Detect which cell encompasses the target text, then output its [x, y] center coordinate. 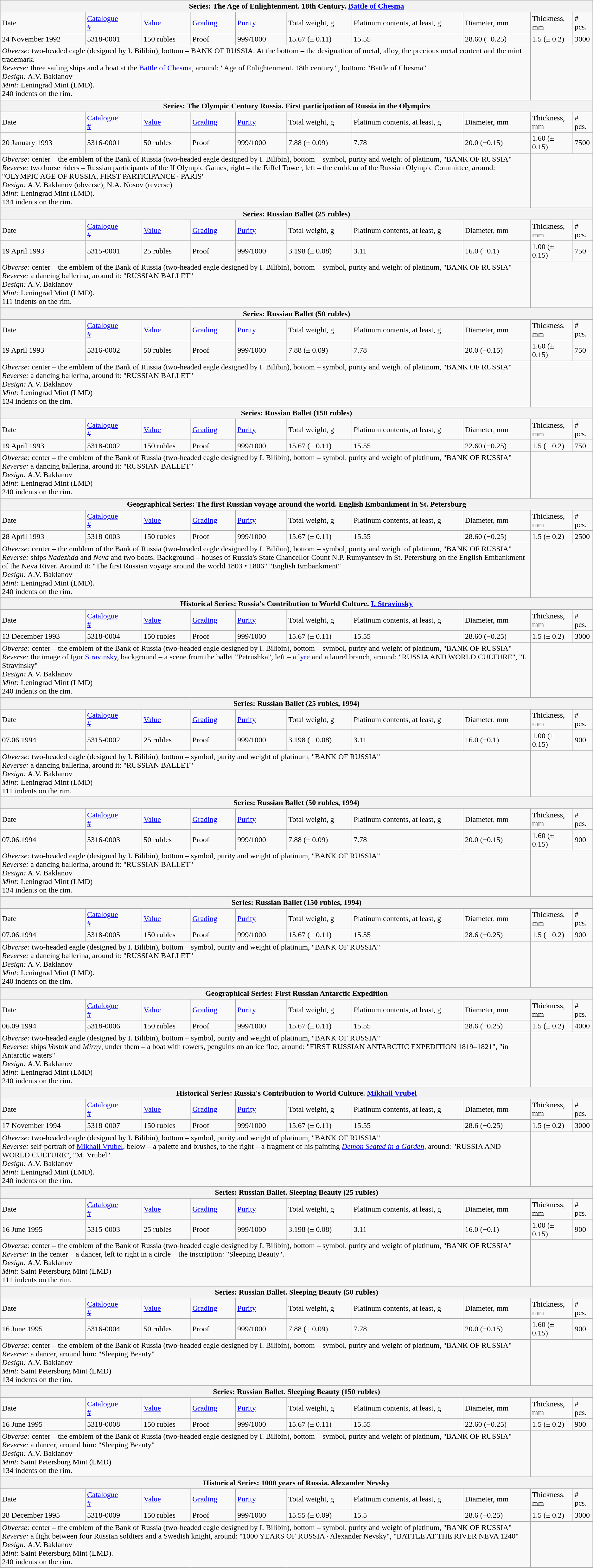
Series: Russian Ballet (50 rubles) [296, 313]
2500 [583, 537]
5316-0004 [113, 1329]
Series: Russian Ballet (150 rubles) [296, 413]
5316-0003 [113, 840]
17 November 1994 [43, 1126]
Historical Series: Russia's Contribution to World Culture. I. Stravinsky [296, 604]
Historical Series: 1000 years of Russia. Alexander Nevsky [296, 1482]
Series: Russian Ballet. Sleeping Beauty (50 rubles) [296, 1292]
5318-0001 [113, 39]
5316-0002 [113, 350]
06.09.1994 [43, 1026]
15.5 [407, 1515]
Series: Russian Ballet. Sleeping Beauty (25 rubles) [296, 1193]
5318-0004 [113, 636]
4000 [583, 1026]
Series: The Olympic Century Russia. First participation of Russia in the Olympics [296, 106]
Series: Russian Ballet (50 rubles, 1994) [296, 803]
13 December 1993 [43, 636]
20 January 1993 [43, 143]
Series: Russian Ballet (150 rubles, 1994) [296, 902]
5315-0003 [113, 1229]
5318-0009 [113, 1515]
5318-0003 [113, 537]
5315-0002 [113, 740]
5316-0001 [113, 143]
5315-0001 [113, 251]
5318-0008 [113, 1424]
7500 [583, 143]
Geographical Series: First Russian Antarctic Expedition [296, 993]
Historical Series: Russia's Contribution to World Culture. Mikhail Vrubel [296, 1093]
28 December 1995 [43, 1515]
5318-0002 [113, 446]
Series: Russian Ballet. Sleeping Beauty (150 rubles) [296, 1392]
24 November 1992 [43, 39]
Geographical Series: The first Russian voyage around the world. English Embankment in St. Petersburg [296, 504]
5318-0005 [113, 935]
5318-0006 [113, 1026]
Series: The Age of Enlightenment. 18th Century. Battle of Chesma [296, 6]
15.55 (± 0.09) [319, 1515]
28 April 1993 [43, 537]
Series: Russian Ballet (25 rubles) [296, 214]
5318-0007 [113, 1126]
Series: Russian Ballet (25 rubles, 1994) [296, 703]
